Scan for the cell matching the given text and deliver its [X, Y] coordinate at center. 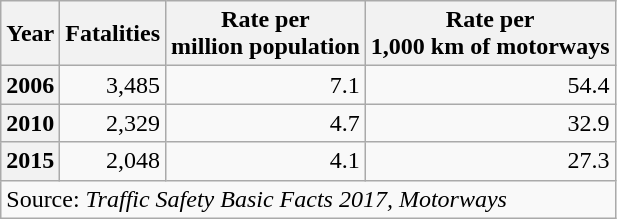
3,485 [113, 85]
2006 [30, 85]
7.1 [266, 85]
Fatalities [113, 34]
4.1 [266, 161]
Year [30, 34]
2010 [30, 123]
32.9 [490, 123]
Rate per million population [266, 34]
2,048 [113, 161]
2015 [30, 161]
54.4 [490, 85]
4.7 [266, 123]
27.3 [490, 161]
2,329 [113, 123]
Rate per 1,000 km of motorways [490, 34]
Source: Traffic Safety Basic Facts 2017, Motorways [308, 199]
